Return the [x, y] coordinate for the center point of the cell that contains the specified text.  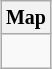
Map [26, 18]
